Locate the cell with the specified text and output its [x, y] center coordinate. 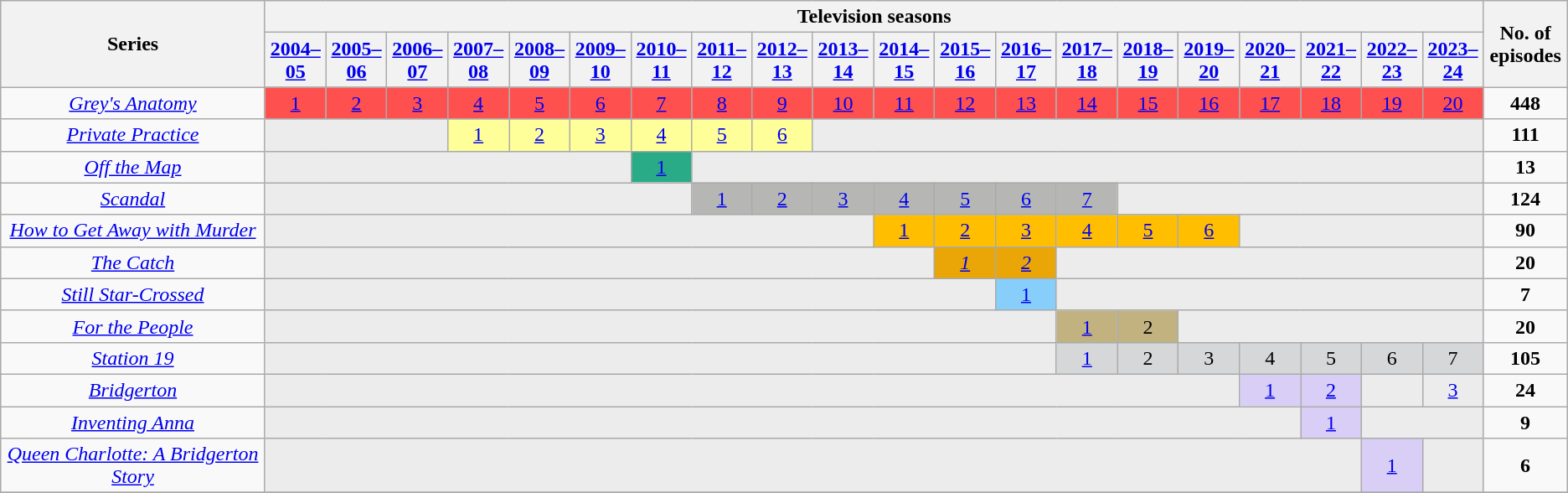
17 [1270, 103]
For the People [133, 326]
448 [1525, 103]
Private Practice [133, 135]
Bridgerton [133, 390]
2016–17 [1027, 60]
2006–07 [417, 60]
2005–06 [357, 60]
12 [965, 103]
Television seasons [874, 17]
2020–21 [1270, 60]
10 [843, 103]
14 [1087, 103]
2010–11 [662, 60]
2007–08 [479, 60]
16 [1210, 103]
2011–12 [722, 60]
8 [722, 103]
Off the Map [133, 167]
2014–15 [905, 60]
No. ofepisodes [1525, 44]
90 [1525, 231]
2023–24 [1452, 60]
24 [1525, 390]
2012–13 [782, 60]
Still Star-Crossed [133, 294]
Series [133, 44]
2017–18 [1087, 60]
How to Get Away with Murder [133, 231]
2004–05 [295, 60]
2022–23 [1392, 60]
2008–09 [539, 60]
2021–22 [1332, 60]
111 [1525, 135]
2018–19 [1148, 60]
Scandal [133, 199]
Queen Charlotte: A Bridgerton Story [133, 466]
The Catch [133, 262]
124 [1525, 199]
Inventing Anna [133, 422]
19 [1392, 103]
2015–16 [965, 60]
15 [1148, 103]
Station 19 [133, 358]
18 [1332, 103]
105 [1525, 358]
Grey's Anatomy [133, 103]
2013–14 [843, 60]
11 [905, 103]
2019–20 [1210, 60]
2009–10 [600, 60]
